Capture the cell that displays the provided text and extract its (x, y) central coordinate. 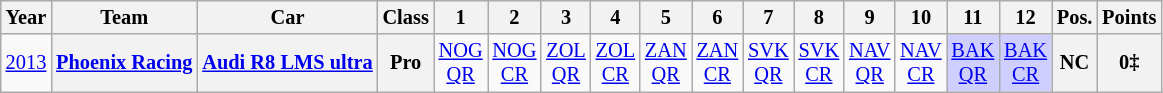
Car (287, 17)
3 (566, 17)
Phoenix Racing (124, 63)
NOGCR (515, 63)
ZOLCR (616, 63)
4 (616, 17)
7 (768, 17)
9 (870, 17)
NOGQR (461, 63)
5 (666, 17)
11 (972, 17)
ZOLQR (566, 63)
12 (1026, 17)
BAKCR (1026, 63)
8 (819, 17)
0‡ (1129, 63)
1 (461, 17)
6 (718, 17)
Points (1129, 17)
NAVQR (870, 63)
Pos. (1074, 17)
Year (26, 17)
SVKCR (819, 63)
2 (515, 17)
Team (124, 17)
ZANQR (666, 63)
2013 (26, 63)
ZANCR (718, 63)
NAVCR (920, 63)
Class (406, 17)
10 (920, 17)
NC (1074, 63)
SVKQR (768, 63)
Pro (406, 63)
Audi R8 LMS ultra (287, 63)
BAKQR (972, 63)
